Return [X, Y] of the center of cell containing provided text 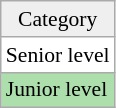
Junior level [58, 90]
Category [58, 19]
Senior level [58, 55]
